Provide the [x, y] coordinate of the cell's center where the given text is located.  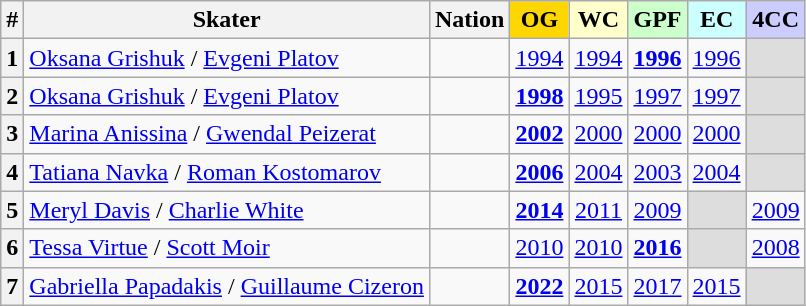
4CC [776, 20]
1 [12, 58]
2003 [658, 172]
Marina Anissina / Gwendal Peizerat [227, 134]
Meryl Davis / Charlie White [227, 210]
2011 [598, 210]
2008 [776, 248]
6 [12, 248]
3 [12, 134]
7 [12, 286]
2014 [540, 210]
Nation [469, 20]
5 [12, 210]
WC [598, 20]
4 [12, 172]
Tessa Virtue / Scott Moir [227, 248]
2002 [540, 134]
# [12, 20]
2016 [658, 248]
1995 [598, 96]
EC [716, 20]
Gabriella Papadakis / Guillaume Cizeron [227, 286]
Tatiana Navka / Roman Kostomarov [227, 172]
1998 [540, 96]
2017 [658, 286]
Skater [227, 20]
OG [540, 20]
2022 [540, 286]
2 [12, 96]
2006 [540, 172]
GPF [658, 20]
